Pinpoint the cell where the given text exists, returning its (x, y) midpoint coordinate. 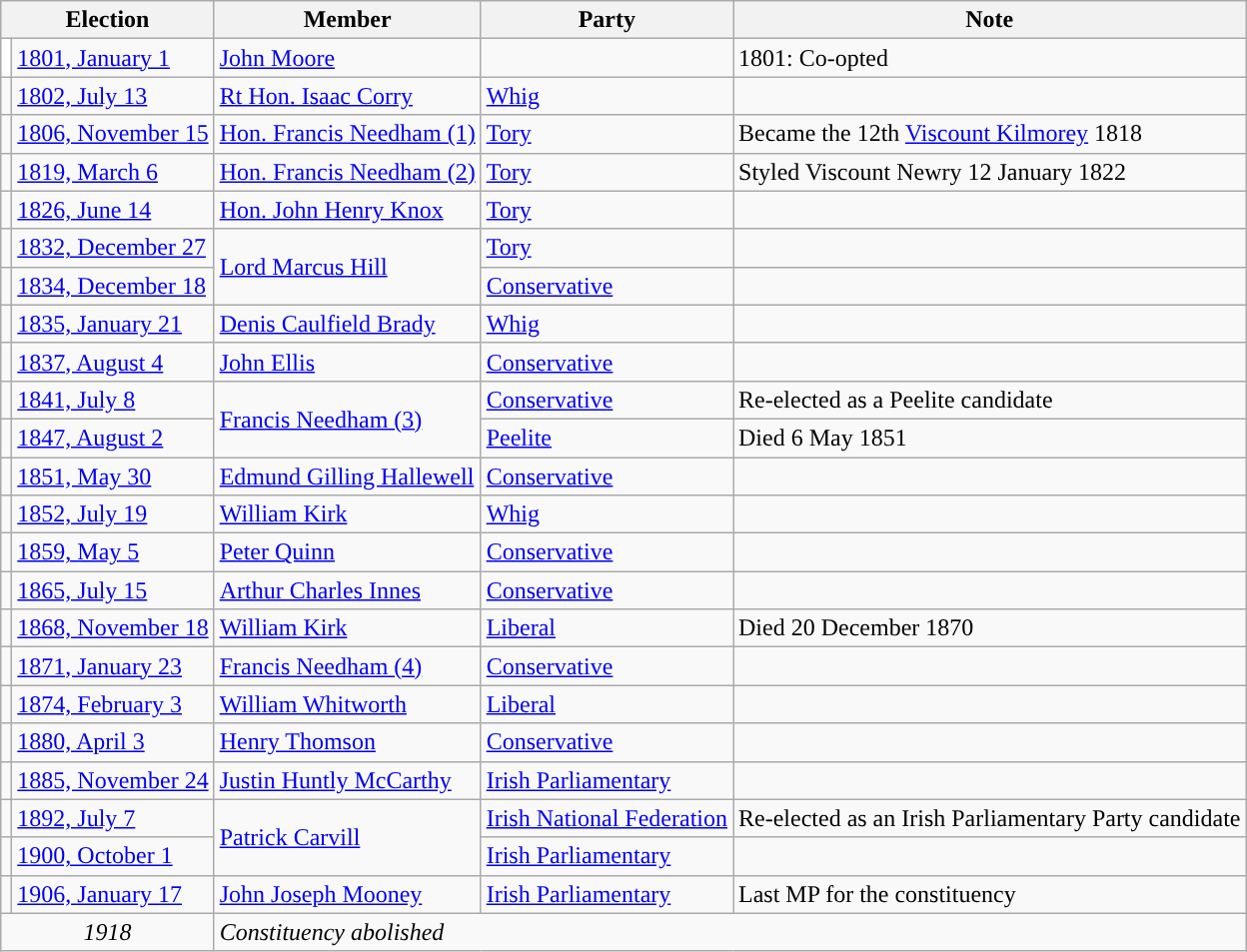
Last MP for the constituency (990, 894)
Peelite (607, 438)
1837, August 4 (113, 362)
John Moore (348, 58)
1874, February 3 (113, 704)
1852, July 19 (113, 514)
Re-elected as a Peelite candidate (990, 400)
Lord Marcus Hill (348, 267)
1880, April 3 (113, 742)
Francis Needham (3) (348, 419)
Arthur Charles Innes (348, 590)
1906, January 17 (113, 894)
Edmund Gilling Hallewell (348, 476)
1918 (108, 932)
1801, January 1 (113, 58)
1834, December 18 (113, 286)
Hon. John Henry Knox (348, 210)
Denis Caulfield Brady (348, 324)
Hon. Francis Needham (2) (348, 172)
Election (108, 20)
William Whitworth (348, 704)
1868, November 18 (113, 628)
Rt Hon. Isaac Corry (348, 96)
1826, June 14 (113, 210)
1865, July 15 (113, 590)
Henry Thomson (348, 742)
Party (607, 20)
1802, July 13 (113, 96)
1859, May 5 (113, 552)
Styled Viscount Newry 12 January 1822 (990, 172)
1835, January 21 (113, 324)
Died 6 May 1851 (990, 438)
Peter Quinn (348, 552)
Hon. Francis Needham (1) (348, 134)
Francis Needham (4) (348, 666)
1841, July 8 (113, 400)
Member (348, 20)
Died 20 December 1870 (990, 628)
1806, November 15 (113, 134)
1871, January 23 (113, 666)
1885, November 24 (113, 780)
1801: Co-opted (990, 58)
Constituency abolished (729, 932)
1819, March 6 (113, 172)
Became the 12th Viscount Kilmorey 1818 (990, 134)
Note (990, 20)
Patrick Carvill (348, 837)
1851, May 30 (113, 476)
John Joseph Mooney (348, 894)
1847, August 2 (113, 438)
Justin Huntly McCarthy (348, 780)
1900, October 1 (113, 856)
Re-elected as an Irish Parliamentary Party candidate (990, 818)
Irish National Federation (607, 818)
John Ellis (348, 362)
1892, July 7 (113, 818)
1832, December 27 (113, 248)
